Provide the [X, Y] coordinate of the cell's center where the given text is located.  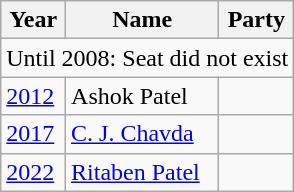
2012 [34, 96]
Ritaben Patel [142, 172]
Until 2008: Seat did not exist [148, 58]
2022 [34, 172]
Name [142, 20]
2017 [34, 134]
Ashok Patel [142, 96]
C. J. Chavda [142, 134]
Year [34, 20]
Party [256, 20]
